Search for the cell housing the specified text and yield its [x, y] center coordinate. 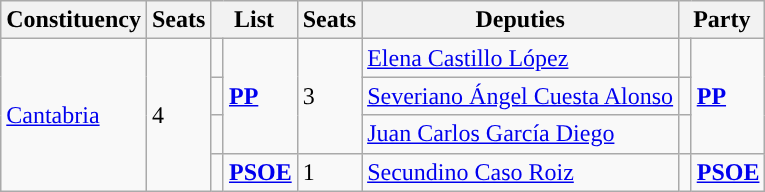
List [254, 20]
Party [722, 20]
Constituency [74, 20]
Cantabria [74, 115]
Juan Carlos García Diego [520, 134]
4 [178, 115]
Severiano Ángel Cuesta Alonso [520, 96]
Deputies [520, 20]
Elena Castillo López [520, 58]
3 [329, 96]
1 [329, 172]
Secundino Caso Roiz [520, 172]
